Scan for the cell matching the given text and deliver its (x, y) coordinate at center. 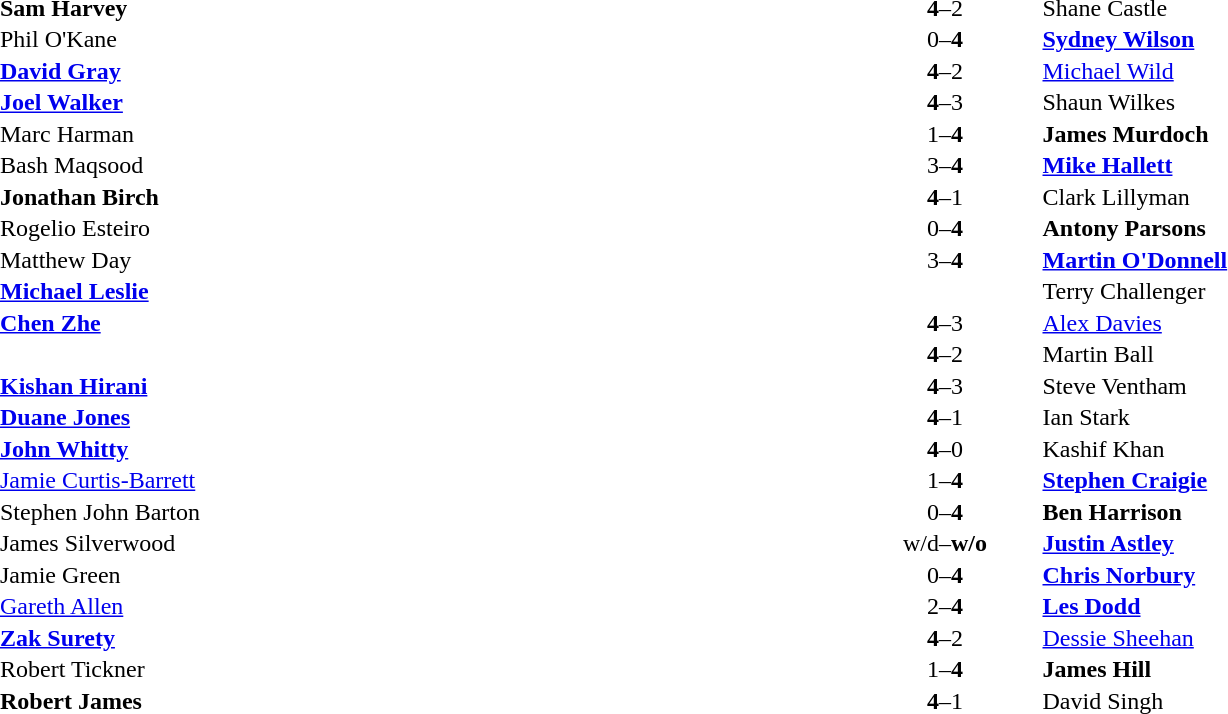
2–4 (944, 607)
4–0 (944, 449)
w/d–w/o (944, 543)
